Determine the (X, Y) coordinate at the center of the cell enclosing the given text.  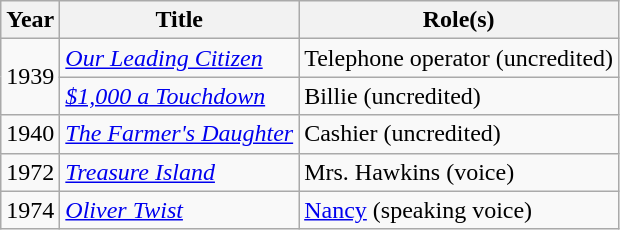
The Farmer's Daughter (180, 134)
Billie (uncredited) (459, 96)
Cashier (uncredited) (459, 134)
Oliver Twist (180, 210)
$1,000 a Touchdown (180, 96)
1972 (30, 172)
Our Leading Citizen (180, 58)
Telephone operator (uncredited) (459, 58)
Mrs. Hawkins (voice) (459, 172)
1974 (30, 210)
1939 (30, 77)
Nancy (speaking voice) (459, 210)
Treasure Island (180, 172)
Role(s) (459, 20)
Title (180, 20)
1940 (30, 134)
Year (30, 20)
